Search for the cell housing the specified text and yield its [x, y] center coordinate. 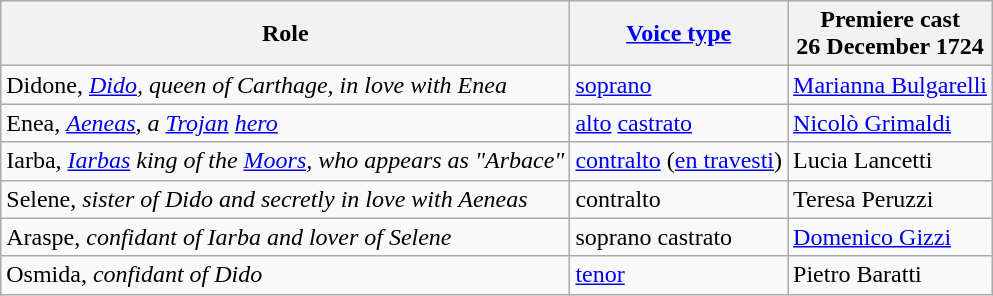
Domenico Gizzi [890, 237]
contralto (en travesti) [679, 161]
Role [286, 34]
tenor [679, 275]
contralto [679, 199]
Lucia Lancetti [890, 161]
Osmida, confidant of Dido [286, 275]
Didone, Dido, queen of Carthage, in love with Enea [286, 85]
soprano castrato [679, 237]
Iarba, Iarbas king of the Moors, who appears as "Arbace" [286, 161]
soprano [679, 85]
Voice type [679, 34]
Pietro Baratti [890, 275]
Nicolò Grimaldi [890, 123]
Selene, sister of Dido and secretly in love with Aeneas [286, 199]
Enea, Aeneas, a Trojan hero [286, 123]
alto castrato [679, 123]
Araspe, confidant of Iarba and lover of Selene [286, 237]
Premiere cast26 December 1724 [890, 34]
Marianna Bulgarelli [890, 85]
Teresa Peruzzi [890, 199]
